Identify which cell holds the provided text, then report its [X, Y] central coordinate. 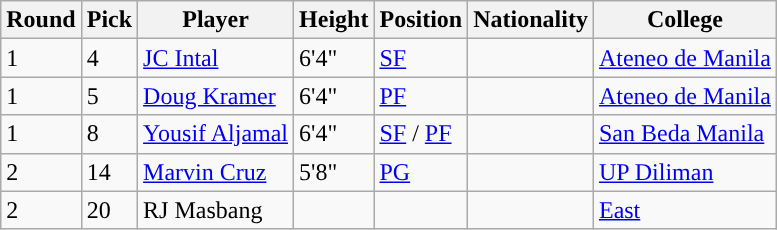
Marvin Cruz [216, 172]
Player [216, 20]
PG [421, 172]
8 [109, 134]
Pick [109, 20]
San Beda Manila [684, 134]
Position [421, 20]
5'8" [334, 172]
14 [109, 172]
5 [109, 96]
RJ Masbang [216, 210]
Height [334, 20]
Round [41, 20]
SF / PF [421, 134]
JC Intal [216, 58]
College [684, 20]
East [684, 210]
UP Diliman [684, 172]
4 [109, 58]
PF [421, 96]
20 [109, 210]
Nationality [531, 20]
Yousif Aljamal [216, 134]
SF [421, 58]
Doug Kramer [216, 96]
